Determine the (x, y) coordinate at the center of the cell enclosing the given text.  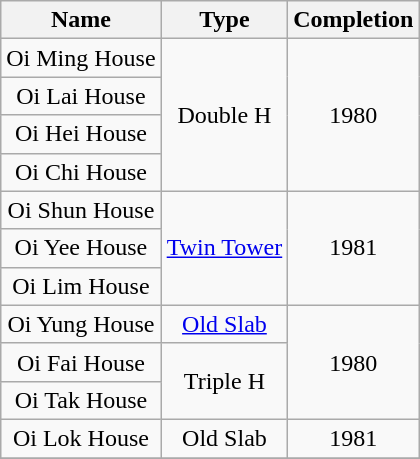
Oi Fai House (81, 362)
Triple H (224, 381)
Oi Chi House (81, 172)
Oi Lim House (81, 286)
Oi Lai House (81, 96)
Twin Tower (224, 248)
Oi Hei House (81, 134)
Oi Shun House (81, 210)
Completion (354, 20)
Oi Yee House (81, 248)
Oi Tak House (81, 400)
Oi Lok House (81, 438)
Name (81, 20)
Type (224, 20)
Oi Ming House (81, 58)
Oi Yung House (81, 324)
Double H (224, 115)
